For the text-containing cell, return its midpoint in [X, Y] coordinate format. 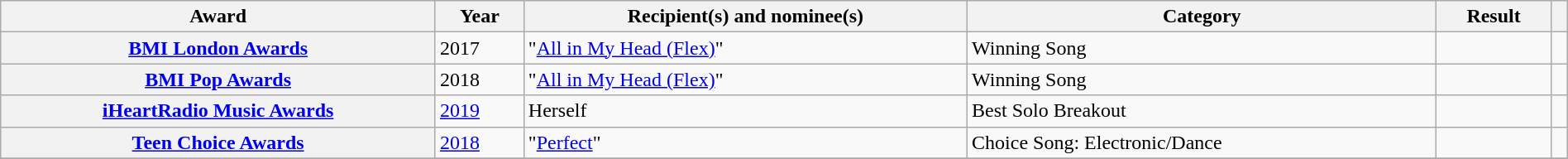
2019 [480, 111]
Teen Choice Awards [218, 142]
Category [1202, 17]
Recipient(s) and nominee(s) [745, 17]
Year [480, 17]
Best Solo Breakout [1202, 111]
iHeartRadio Music Awards [218, 111]
Herself [745, 111]
"Perfect" [745, 142]
BMI London Awards [218, 48]
BMI Pop Awards [218, 79]
Choice Song: Electronic/Dance [1202, 142]
Result [1494, 17]
Award [218, 17]
2017 [480, 48]
